Provide the [X, Y] coordinate of the cell's center where the given text is located.  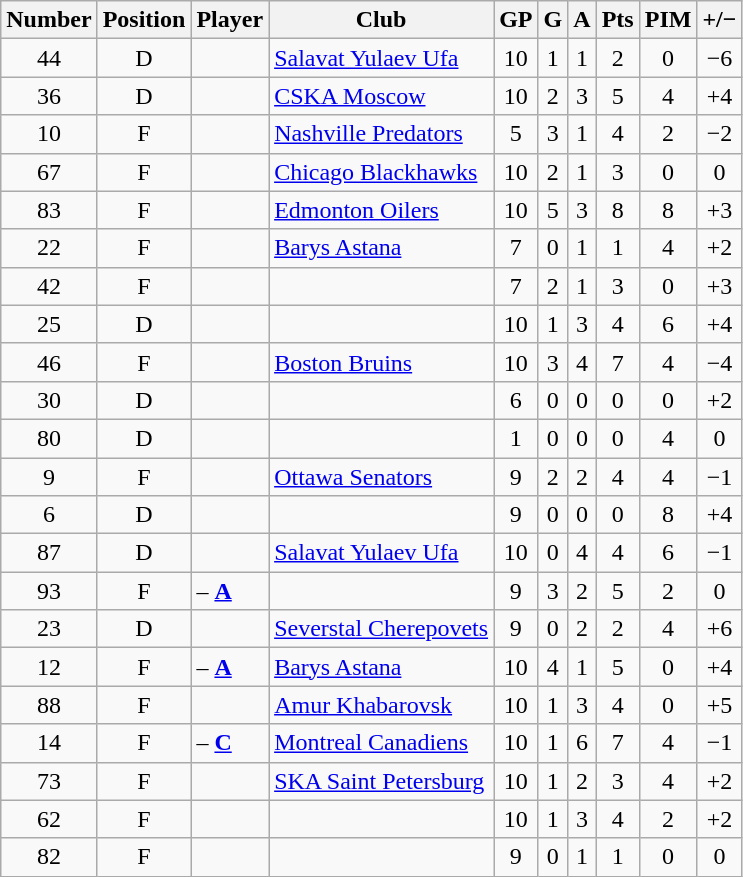
A [582, 20]
+6 [720, 629]
Number [49, 20]
44 [49, 58]
22 [49, 248]
46 [49, 362]
93 [49, 591]
12 [49, 667]
−4 [720, 362]
PIM [668, 20]
Ottawa Senators [382, 477]
82 [49, 857]
Position [144, 20]
Club [382, 20]
G [553, 20]
SKA Saint Petersburg [382, 781]
Boston Bruins [382, 362]
62 [49, 819]
Chicago Blackhawks [382, 172]
42 [49, 286]
67 [49, 172]
+5 [720, 705]
Severstal Cherepovets [382, 629]
+/− [720, 20]
73 [49, 781]
30 [49, 400]
Montreal Canadiens [382, 743]
88 [49, 705]
−2 [720, 134]
Pts [618, 20]
25 [49, 324]
Edmonton Oilers [382, 210]
80 [49, 438]
83 [49, 210]
23 [49, 629]
−6 [720, 58]
Player [230, 20]
87 [49, 553]
Nashville Predators [382, 134]
CSKA Moscow [382, 96]
– C [230, 743]
14 [49, 743]
Amur Khabarovsk [382, 705]
36 [49, 96]
GP [516, 20]
